From the cell containing the given text, extract its center point as [x, y] coordinate. 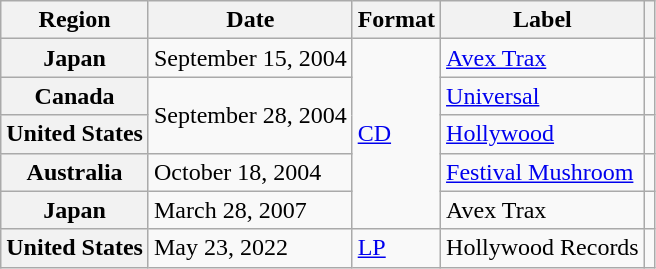
Hollywood [543, 134]
Label [543, 20]
CD [396, 134]
October 18, 2004 [250, 172]
March 28, 2007 [250, 210]
September 15, 2004 [250, 58]
Universal [543, 96]
September 28, 2004 [250, 115]
Canada [75, 96]
May 23, 2022 [250, 248]
Festival Mushroom [543, 172]
LP [396, 248]
Hollywood Records [543, 248]
Date [250, 20]
Region [75, 20]
Australia [75, 172]
Format [396, 20]
